Capture the cell that displays the provided text and extract its (x, y) central coordinate. 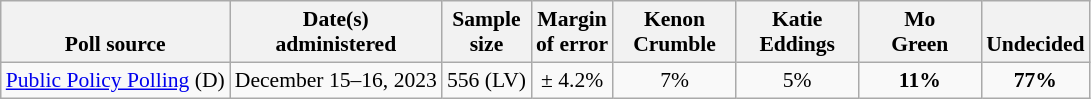
Undecided (1035, 32)
± 4.2% (572, 80)
Samplesize (486, 32)
Date(s)administered (336, 32)
11% (920, 80)
7% (674, 80)
Poll source (116, 32)
KatieEddings (798, 32)
5% (798, 80)
77% (1035, 80)
Marginof error (572, 32)
556 (LV) (486, 80)
KenonCrumble (674, 32)
MoGreen (920, 32)
December 15–16, 2023 (336, 80)
Public Policy Polling (D) (116, 80)
